Locate the cell with the specified text and output its [x, y] center coordinate. 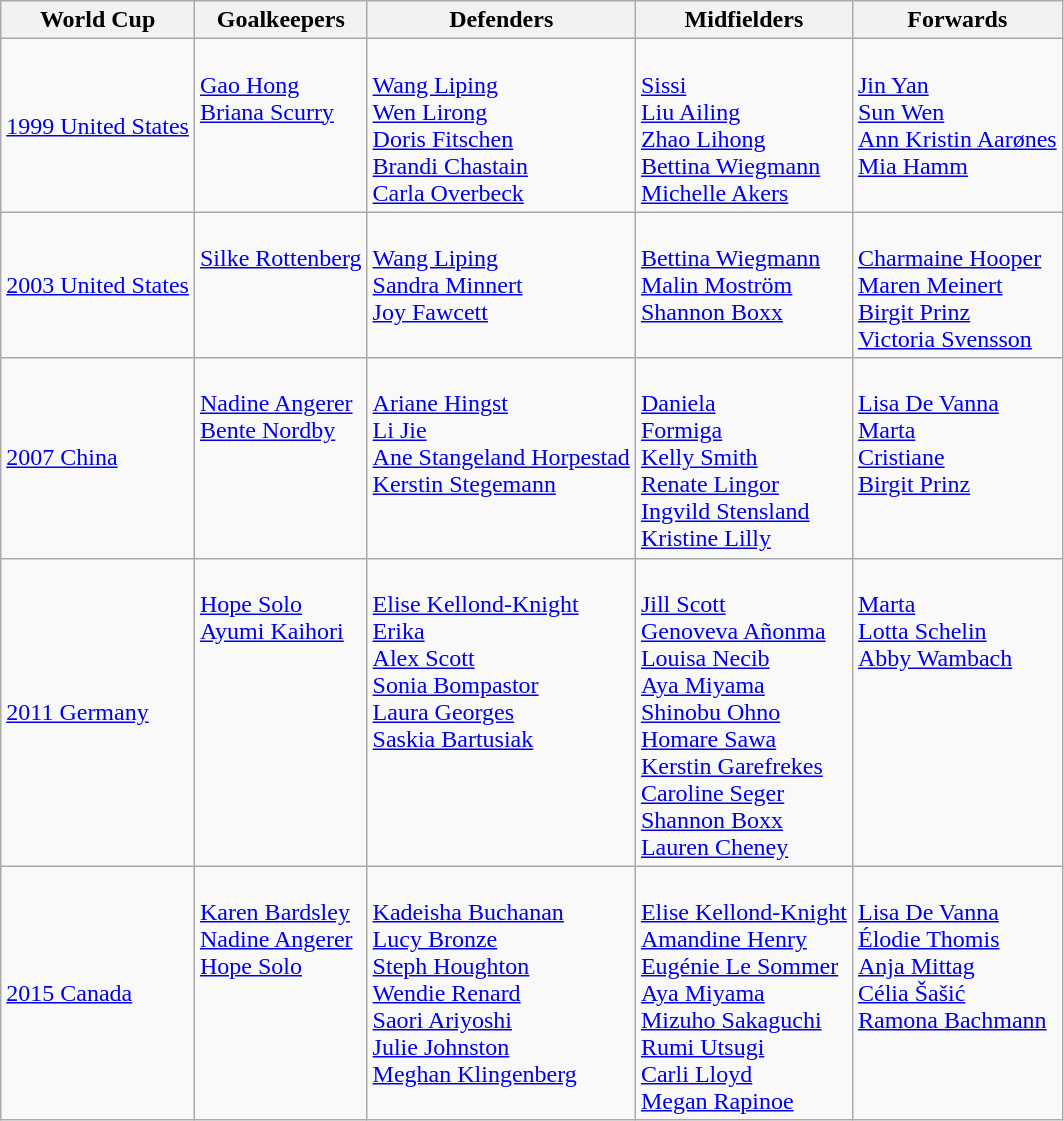
2007 China [98, 458]
Kadeisha Buchanan Lucy Bronze Steph Houghton Wendie Renard Saori Ariyoshi Julie Johnston Meghan Klingenberg [501, 993]
Hope Solo Ayumi Kaihori [280, 712]
Lisa De Vanna Marta Cristiane Birgit Prinz [957, 458]
Goalkeepers [280, 20]
Daniela Formiga Kelly Smith Renate Lingor Ingvild Stensland Kristine Lilly [744, 458]
Forwards [957, 20]
2011 Germany [98, 712]
Ariane Hingst Li Jie Ane Stangeland Horpestad Kerstin Stegemann [501, 458]
1999 United States [98, 126]
Elise Kellond-Knight Amandine Henry Eugénie Le Sommer Aya Miyama Mizuho Sakaguchi Rumi Utsugi Carli Lloyd Megan Rapinoe [744, 993]
Bettina Wiegmann Malin Moström Shannon Boxx [744, 285]
Jill Scott Genoveva Añonma Louisa Necib Aya Miyama Shinobu Ohno Homare Sawa Kerstin Garefrekes Caroline Seger Shannon Boxx Lauren Cheney [744, 712]
Nadine Angerer Bente Nordby [280, 458]
Karen Bardsley Nadine Angerer Hope Solo [280, 993]
2003 United States [98, 285]
Sissi Liu Ailing Zhao Lihong Bettina Wiegmann Michelle Akers [744, 126]
2015 Canada [98, 993]
Wang Liping Sandra Minnert Joy Fawcett [501, 285]
Lisa De Vanna Élodie Thomis Anja Mittag Célia Šašić Ramona Bachmann [957, 993]
Charmaine Hooper Maren Meinert Birgit Prinz Victoria Svensson [957, 285]
Jin Yan Sun Wen Ann Kristin Aarønes Mia Hamm [957, 126]
Silke Rottenberg [280, 285]
World Cup [98, 20]
Defenders [501, 20]
Marta Lotta Schelin Abby Wambach [957, 712]
Wang Liping Wen Lirong Doris Fitschen Brandi Chastain Carla Overbeck [501, 126]
Elise Kellond-Knight Erika Alex Scott Sonia Bompastor Laura Georges Saskia Bartusiak [501, 712]
Midfielders [744, 20]
Gao Hong Briana Scurry [280, 126]
